Return the [x, y] coordinate for the center point of the cell that contains the specified text.  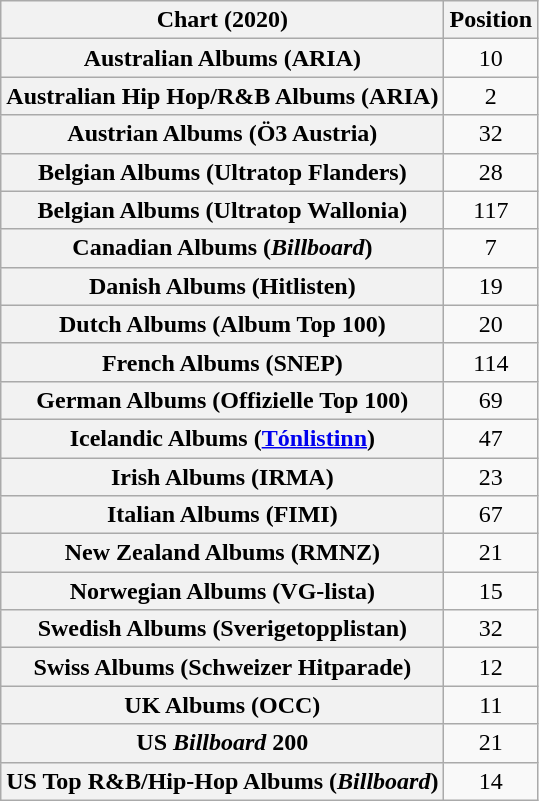
French Albums (SNEP) [222, 362]
12 [491, 667]
New Zealand Albums (RMNZ) [222, 553]
Australian Hip Hop/R&B Albums (ARIA) [222, 96]
114 [491, 362]
Swiss Albums (Schweizer Hitparade) [222, 667]
Position [491, 20]
117 [491, 210]
US Top R&B/Hip-Hop Albums (Billboard) [222, 781]
Austrian Albums (Ö3 Austria) [222, 134]
10 [491, 58]
47 [491, 438]
Australian Albums (ARIA) [222, 58]
69 [491, 400]
Belgian Albums (Ultratop Flanders) [222, 172]
7 [491, 248]
11 [491, 705]
Irish Albums (IRMA) [222, 477]
Swedish Albums (Sverigetopplistan) [222, 629]
14 [491, 781]
Dutch Albums (Album Top 100) [222, 324]
Italian Albums (FIMI) [222, 515]
German Albums (Offizielle Top 100) [222, 400]
2 [491, 96]
Belgian Albums (Ultratop Wallonia) [222, 210]
US Billboard 200 [222, 743]
Icelandic Albums (Tónlistinn) [222, 438]
15 [491, 591]
67 [491, 515]
UK Albums (OCC) [222, 705]
28 [491, 172]
Canadian Albums (Billboard) [222, 248]
Chart (2020) [222, 20]
Danish Albums (Hitlisten) [222, 286]
Norwegian Albums (VG-lista) [222, 591]
23 [491, 477]
19 [491, 286]
20 [491, 324]
